Provide the (X, Y) coordinate of the cell's center where the given text is located.  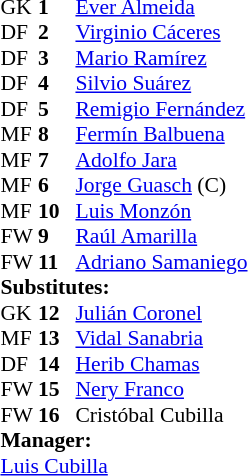
Virginio Cáceres (161, 33)
Manager: (124, 441)
Julián Coronel (161, 313)
7 (57, 160)
6 (57, 185)
15 (57, 389)
Jorge Guasch (C) (161, 185)
14 (57, 364)
Vidal Sanabria (161, 339)
Adolfo Jara (161, 160)
11 (57, 262)
2 (57, 33)
5 (57, 109)
Mario Ramírez (161, 58)
13 (57, 339)
12 (57, 313)
4 (57, 83)
9 (57, 237)
8 (57, 135)
3 (57, 58)
Fermín Balbuena (161, 135)
16 (57, 415)
Cristóbal Cubilla (161, 415)
Nery Franco (161, 389)
Silvio Suárez (161, 83)
10 (57, 211)
Remigio Fernández (161, 109)
Adriano Samaniego (161, 262)
Herib Chamas (161, 364)
GK (19, 313)
Luis Monzón (161, 211)
Substitutes: (124, 287)
Raúl Amarilla (161, 237)
